Capture the cell that displays the provided text and extract its (X, Y) central coordinate. 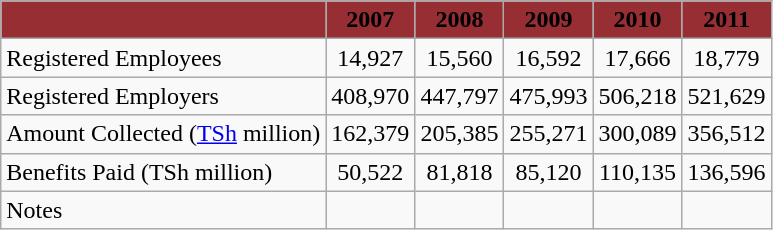
2009 (548, 20)
2008 (460, 20)
110,135 (638, 172)
17,666 (638, 58)
18,779 (726, 58)
521,629 (726, 96)
162,379 (370, 134)
50,522 (370, 172)
2010 (638, 20)
16,592 (548, 58)
408,970 (370, 96)
2011 (726, 20)
Amount Collected (TSh million) (164, 134)
475,993 (548, 96)
85,120 (548, 172)
447,797 (460, 96)
Benefits Paid (TSh million) (164, 172)
14,927 (370, 58)
300,089 (638, 134)
2007 (370, 20)
Registered Employers (164, 96)
Notes (164, 210)
Registered Employees (164, 58)
356,512 (726, 134)
205,385 (460, 134)
81,818 (460, 172)
136,596 (726, 172)
255,271 (548, 134)
15,560 (460, 58)
506,218 (638, 96)
